Provide the [X, Y] coordinate of the cell's center where the given text is located.  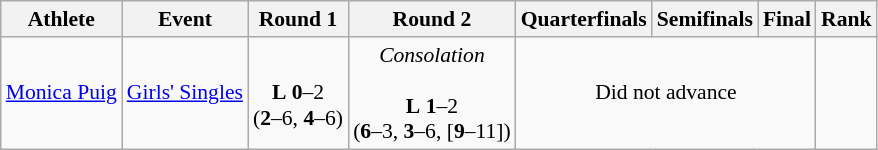
Quarterfinals [584, 19]
Girls' Singles [185, 93]
Monica Puig [62, 93]
Final [787, 19]
ConsolationL 1–2 (6–3, 3–6, [9–11]) [432, 93]
Semifinals [705, 19]
Round 1 [298, 19]
Athlete [62, 19]
Did not advance [666, 93]
Event [185, 19]
Round 2 [432, 19]
Rank [846, 19]
L 0–2 (2–6, 4–6) [298, 93]
